Provide the (X, Y) coordinate of the cell's center where the given text is located.  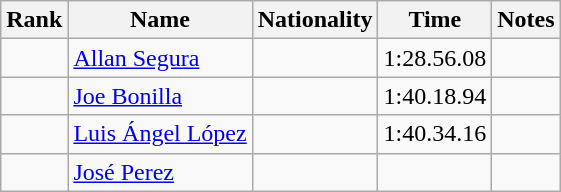
Rank (34, 20)
Notes (526, 20)
1:40.34.16 (435, 134)
Name (160, 20)
Luis Ángel López (160, 134)
1:28.56.08 (435, 58)
Allan Segura (160, 58)
Time (435, 20)
1:40.18.94 (435, 96)
Joe Bonilla (160, 96)
Nationality (315, 20)
José Perez (160, 172)
